Locate the cell with the specified text and output its [x, y] center coordinate. 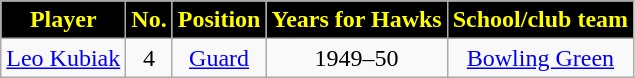
No. [149, 20]
Leo Kubiak [64, 58]
1949–50 [356, 58]
Years for Hawks [356, 20]
Bowling Green [540, 58]
Guard [219, 58]
Player [64, 20]
Position [219, 20]
4 [149, 58]
School/club team [540, 20]
